Identify which cell holds the provided text, then report its [x, y] central coordinate. 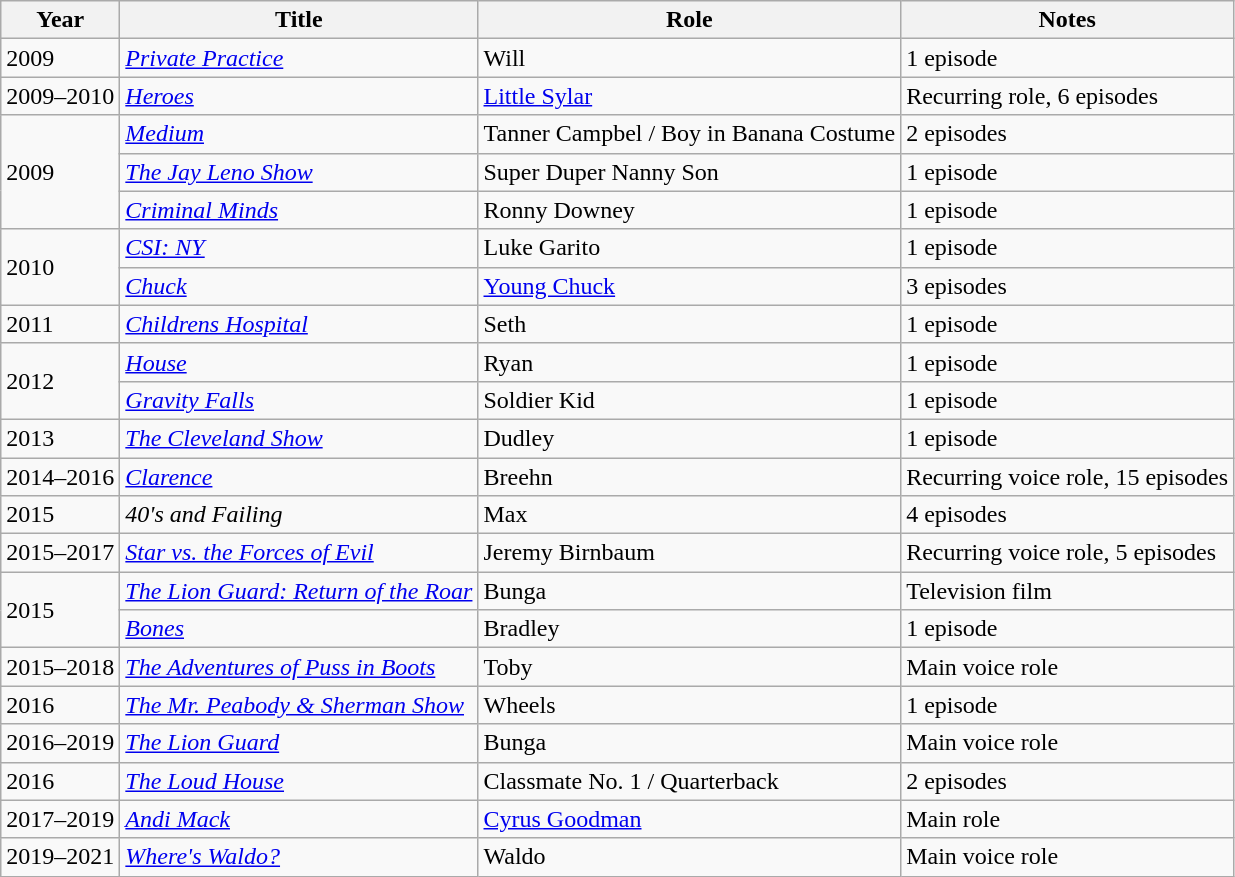
Jeremy Birnbaum [690, 553]
Gravity Falls [299, 400]
2015–2018 [60, 667]
Medium [299, 134]
Notes [1068, 20]
Ryan [690, 362]
Recurring role, 6 episodes [1068, 96]
Cyrus Goodman [690, 819]
Young Chuck [690, 286]
Ronny Downey [690, 210]
The Lion Guard: Return of the Roar [299, 591]
Heroes [299, 96]
Title [299, 20]
Andi Mack [299, 819]
Bones [299, 629]
The Loud House [299, 781]
CSI: NY [299, 248]
Where's Waldo? [299, 857]
Seth [690, 324]
Television film [1068, 591]
2013 [60, 438]
Year [60, 20]
Breehn [690, 477]
Clarence [299, 477]
Max [690, 515]
2010 [60, 267]
Role [690, 20]
Soldier Kid [690, 400]
Luke Garito [690, 248]
Criminal Minds [299, 210]
Super Duper Nanny Son [690, 172]
2019–2021 [60, 857]
Bradley [690, 629]
2011 [60, 324]
The Jay Leno Show [299, 172]
Dudley [690, 438]
Recurring voice role, 15 episodes [1068, 477]
The Lion Guard [299, 743]
40's and Failing [299, 515]
2009–2010 [60, 96]
2014–2016 [60, 477]
2016–2019 [60, 743]
Main role [1068, 819]
2012 [60, 381]
House [299, 362]
Chuck [299, 286]
Classmate No. 1 / Quarterback [690, 781]
3 episodes [1068, 286]
Childrens Hospital [299, 324]
Recurring voice role, 5 episodes [1068, 553]
The Adventures of Puss in Boots [299, 667]
2017–2019 [60, 819]
Waldo [690, 857]
The Cleveland Show [299, 438]
Tanner Campbel / Boy in Banana Costume [690, 134]
Will [690, 58]
Toby [690, 667]
2015–2017 [60, 553]
Private Practice [299, 58]
Little Sylar [690, 96]
The Mr. Peabody & Sherman Show [299, 705]
Wheels [690, 705]
Star vs. the Forces of Evil [299, 553]
4 episodes [1068, 515]
